Output the [X, Y] coordinate of the center of the cell containing the given text.  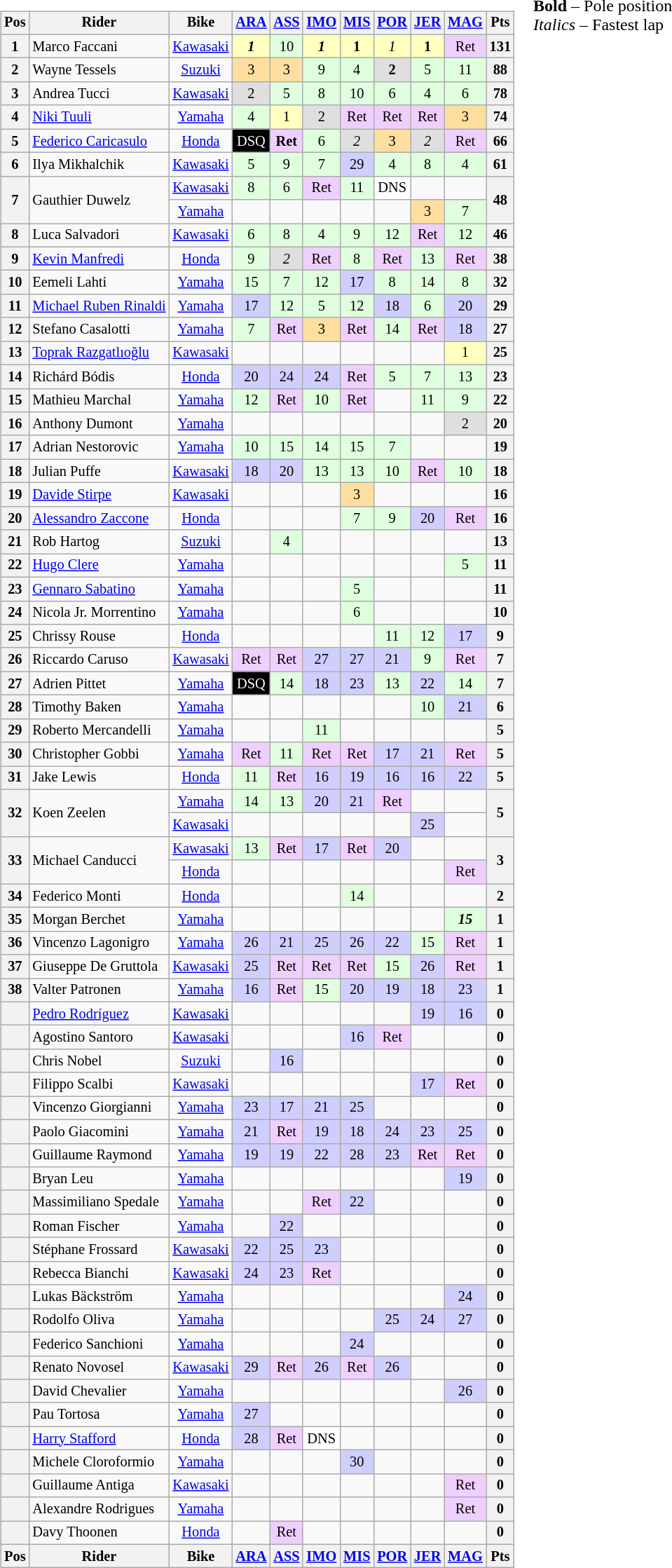
Harry Stafford [99, 1438]
Lukas Bäckström [99, 1297]
Michele Cloroformio [99, 1462]
Chrissy Rouse [99, 636]
Adrien Pittet [99, 683]
Rebecca Bianchi [99, 1273]
74 [500, 117]
Roman Fischer [99, 1226]
Filippo Scalbi [99, 1084]
Pedro Rodríguez [99, 1014]
Renato Novosel [99, 1368]
Niki Tuuli [99, 117]
Stéphane Frossard [99, 1250]
Morgan Berchet [99, 920]
36 [15, 943]
66 [500, 141]
33 [15, 861]
David Chevalier [99, 1391]
Michael Canducci [99, 861]
Bryan Leu [99, 1179]
Wayne Tessels [99, 70]
Eemeli Lahti [99, 282]
Julian Puffe [99, 471]
61 [500, 165]
Massimiliano Spedale [99, 1202]
Riccardo Caruso [99, 660]
Marco Faccani [99, 46]
131 [500, 46]
Valter Patronen [99, 990]
Stefano Casalotti [99, 329]
37 [15, 967]
Kevin Manfredi [99, 259]
Guillaume Raymond [99, 1155]
Christopher Gobbi [99, 754]
Vincenzo Lagonigro [99, 943]
Alessandro Zaccone [99, 518]
35 [15, 920]
Pau Tortosa [99, 1414]
Chris Nobel [99, 1061]
Agostino Santoro [99, 1037]
31 [15, 778]
Koen Zeelen [99, 813]
Toprak Razgatlıoğlu [99, 353]
88 [500, 70]
78 [500, 94]
Federico Sanchioni [99, 1344]
Luca Salvadori [99, 236]
48 [500, 199]
Gennaro Sabatino [99, 589]
Timothy Baken [99, 707]
Andrea Tucci [99, 94]
Rodolfo Oliva [99, 1321]
34 [15, 896]
Paolo Giacomini [99, 1131]
Gauthier Duwelz [99, 199]
Ilya Mikhalchik [99, 165]
Davy Thoonen [99, 1533]
Jake Lewis [99, 778]
Davide Stirpe [99, 495]
Vincenzo Giorgianni [99, 1108]
Adrian Nestorovic [99, 447]
Richárd Bódis [99, 376]
Federico Caricasulo [99, 141]
Anthony Dumont [99, 424]
Alexandre Rodrigues [99, 1509]
Hugo Clere [99, 566]
Giuseppe De Gruttola [99, 967]
Guillaume Antiga [99, 1485]
Nicola Jr. Morrentino [99, 613]
Michael Ruben Rinaldi [99, 306]
Federico Monti [99, 896]
Rob Hartog [99, 542]
Roberto Mercandelli [99, 730]
Mathieu Marchal [99, 400]
46 [500, 236]
